For the text-containing cell, return its midpoint in (X, Y) coordinate format. 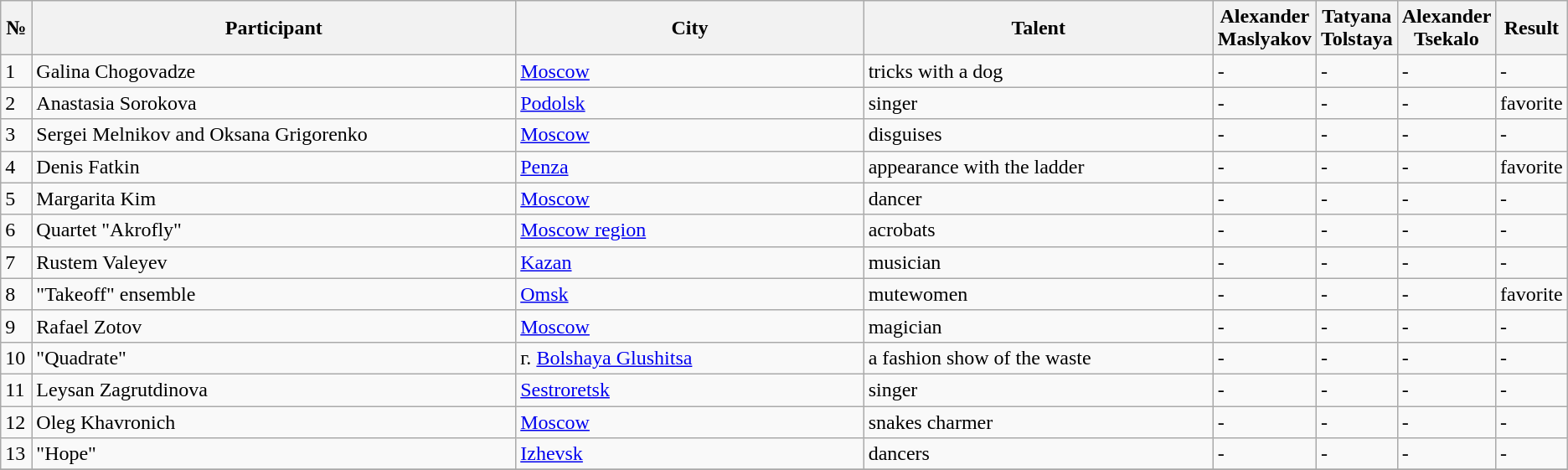
a fashion show of the waste (1039, 358)
appearance with the ladder (1039, 167)
"Takeoff" ensemble (274, 294)
Quartet "Akrofly" (274, 230)
3 (17, 135)
Rustem Valeyev (274, 262)
"Hope" (274, 454)
6 (17, 230)
1 (17, 71)
"Quadrate" (274, 358)
8 (17, 294)
City (690, 28)
Participant (274, 28)
Alexander Maslyakov (1265, 28)
5 (17, 199)
13 (17, 454)
acrobats (1039, 230)
Alexander Tsekalo (1446, 28)
Penza (690, 167)
Galina Chogovadze (274, 71)
musician (1039, 262)
mutewomen (1039, 294)
Denis Fatkin (274, 167)
Sergei Melnikov and Oksana Grigorenko (274, 135)
№ (17, 28)
12 (17, 421)
disguises (1039, 135)
snakes charmer (1039, 421)
Oleg Khavronich (274, 421)
7 (17, 262)
10 (17, 358)
Tatyana Tolstaya (1357, 28)
Omsk (690, 294)
Sestroretsk (690, 390)
Podolsk (690, 103)
Izhevsk (690, 454)
2 (17, 103)
tricks with a dog (1039, 71)
11 (17, 390)
magician (1039, 326)
Margarita Kim (274, 199)
Result (1532, 28)
Talent (1039, 28)
dancer (1039, 199)
dancers (1039, 454)
Rafael Zotov (274, 326)
9 (17, 326)
4 (17, 167)
Kazan (690, 262)
г. Bolshaya Glushitsa (690, 358)
Moscow region (690, 230)
Anastasia Sorokova (274, 103)
Leysan Zagrutdinova (274, 390)
